Scan for the cell matching the given text and deliver its [x, y] coordinate at center. 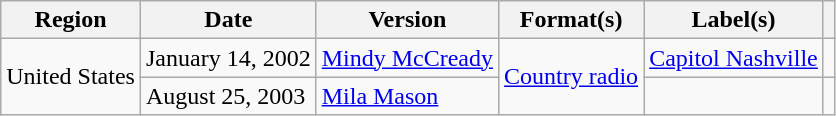
Format(s) [572, 20]
Country radio [572, 77]
Version [407, 20]
August 25, 2003 [228, 96]
Mindy McCready [407, 58]
Region [71, 20]
Capitol Nashville [734, 58]
Label(s) [734, 20]
January 14, 2002 [228, 58]
Mila Mason [407, 96]
Date [228, 20]
United States [71, 77]
